Capture the cell that displays the provided text and extract its [x, y] central coordinate. 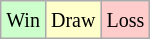
Loss [126, 20]
Draw [72, 20]
Win [24, 20]
